Find where the given text appears and provide that cell's center as (X, Y) coordinate. 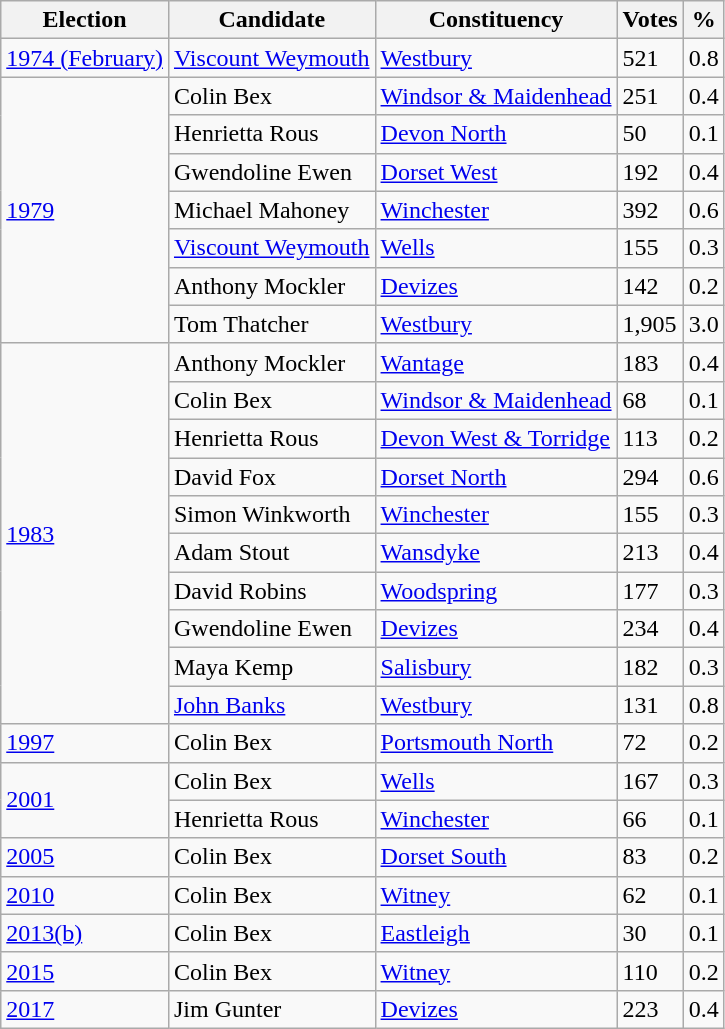
66 (650, 819)
2005 (85, 857)
Eastleigh (496, 933)
30 (650, 933)
50 (650, 134)
294 (650, 477)
251 (650, 96)
68 (650, 400)
Tom Thatcher (272, 324)
1,905 (650, 324)
Portsmouth North (496, 743)
72 (650, 743)
2001 (85, 800)
Candidate (272, 20)
Devon North (496, 134)
142 (650, 286)
183 (650, 362)
Election (85, 20)
182 (650, 667)
Simon Winkworth (272, 515)
1974 (February) (85, 58)
131 (650, 705)
Constituency (496, 20)
Wansdyke (496, 553)
David Fox (272, 477)
Wantage (496, 362)
2015 (85, 971)
Maya Kemp (272, 667)
% (704, 20)
Woodspring (496, 591)
1979 (85, 210)
2010 (85, 895)
Adam Stout (272, 553)
83 (650, 857)
521 (650, 58)
167 (650, 781)
2013(b) (85, 933)
2017 (85, 1009)
110 (650, 971)
John Banks (272, 705)
234 (650, 629)
Dorset South (496, 857)
Michael Mahoney (272, 210)
192 (650, 172)
1997 (85, 743)
223 (650, 1009)
David Robins (272, 591)
392 (650, 210)
1983 (85, 534)
3.0 (704, 324)
Devon West & Torridge (496, 438)
62 (650, 895)
177 (650, 591)
Votes (650, 20)
Dorset West (496, 172)
Salisbury (496, 667)
Jim Gunter (272, 1009)
Dorset North (496, 477)
213 (650, 553)
113 (650, 438)
